Pinpoint the cell where the given text exists, returning its (x, y) midpoint coordinate. 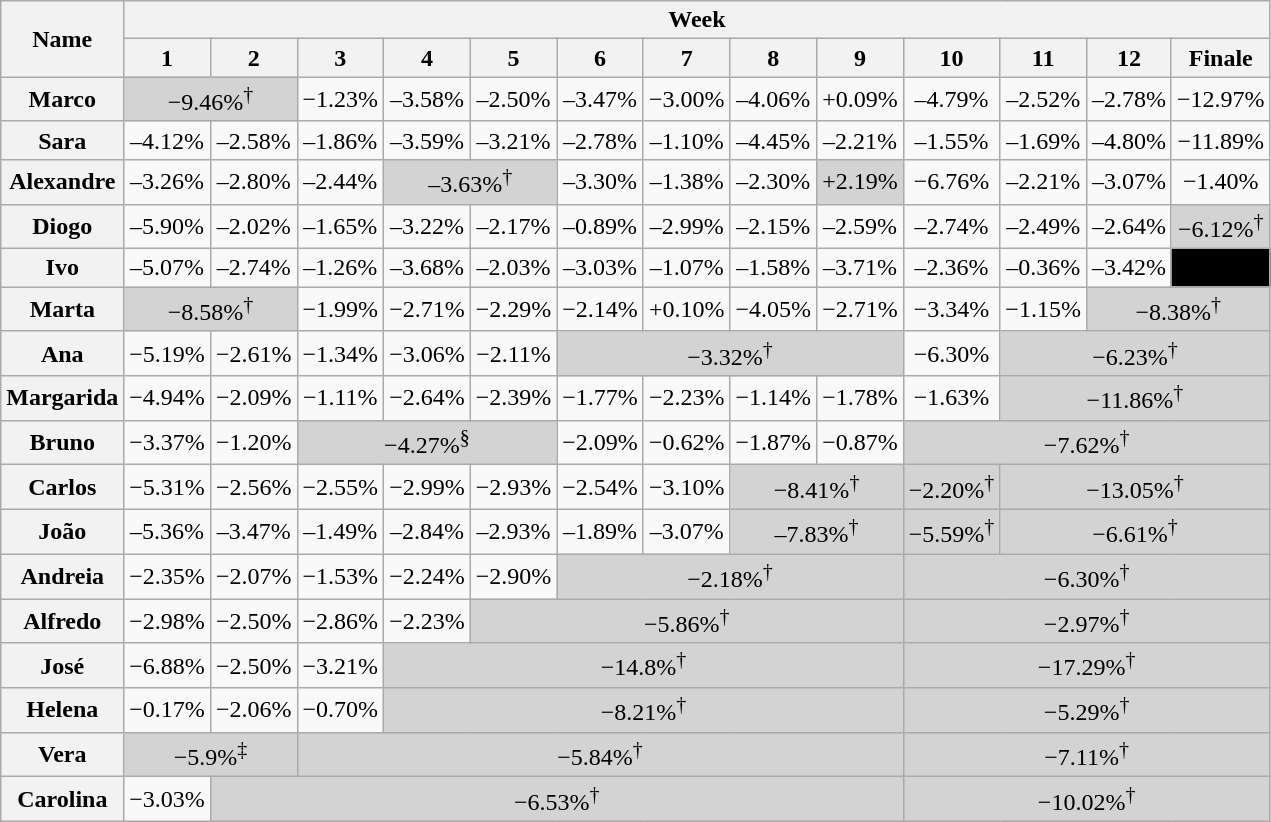
−3.34% (952, 310)
−6.76% (952, 182)
−7.62%† (1086, 442)
−5.19% (168, 354)
−2.61% (254, 354)
−1.99% (340, 310)
–4.12% (168, 140)
−1.34% (340, 354)
–3.03% (600, 268)
–3.59% (428, 140)
−2.56% (254, 488)
4 (428, 58)
−2.54% (600, 488)
–2.50% (514, 100)
−6.23%† (1135, 354)
−5.59%† (952, 532)
–1.38% (686, 182)
–2.64% (1128, 226)
−2.93% (514, 488)
–4.45% (774, 140)
−1.77% (600, 398)
−8.21%† (644, 710)
–2.93% (514, 532)
−11.89% (1220, 140)
9 (860, 58)
−12.97% (1220, 100)
–1.49% (340, 532)
−3.21% (340, 666)
–1.10% (686, 140)
−2.98% (168, 622)
−2.97%† (1086, 622)
−1.23% (340, 100)
−5.84%† (600, 754)
−2.11% (514, 354)
−3.00% (686, 100)
João (62, 532)
−1.15% (1044, 310)
10 (952, 58)
Week (697, 20)
−0.87% (860, 442)
Sara (62, 140)
Helena (62, 710)
–2.44% (340, 182)
–3.30% (600, 182)
−8.38%† (1178, 310)
−3.06% (428, 354)
−13.05%† (1135, 488)
–3.63%† (470, 182)
Finale (1220, 58)
–3.68% (428, 268)
12 (1128, 58)
−5.9%‡ (210, 754)
Marta (62, 310)
−3.37% (168, 442)
Alfredo (62, 622)
−2.99% (428, 488)
−0.17% (168, 710)
3 (340, 58)
José (62, 666)
–5.07% (168, 268)
6 (600, 58)
–7.83%† (816, 532)
−2.18%† (730, 576)
Carlos (62, 488)
Vera (62, 754)
–2.02% (254, 226)
–3.26% (168, 182)
−4.94% (168, 398)
Andreia (62, 576)
−1.14% (774, 398)
−1.63% (952, 398)
–2.99% (686, 226)
−1.40% (1220, 182)
–2.03% (514, 268)
–5.90% (168, 226)
5 (514, 58)
–2.49% (1044, 226)
−10.02%† (1086, 800)
−2.14% (600, 310)
–2.59% (860, 226)
−2.07% (254, 576)
−1.11% (340, 398)
–1.07% (686, 268)
−2.39% (514, 398)
−4.27%§ (427, 442)
−5.31% (168, 488)
–4.79% (952, 100)
–4.80% (1128, 140)
Margarida (62, 398)
Diogo (62, 226)
−17.29%† (1086, 666)
–2.15% (774, 226)
–1.86% (340, 140)
–2.84% (428, 532)
−2.20%† (952, 488)
7 (686, 58)
−2.55% (340, 488)
−2.29% (514, 310)
−8.58%† (210, 310)
–4.06% (774, 100)
−2.90% (514, 576)
–2.52% (1044, 100)
Marco (62, 100)
–3.58% (428, 100)
−2.35% (168, 576)
−1.78% (860, 398)
–1.58% (774, 268)
−8.41%† (816, 488)
−0.62% (686, 442)
Name (62, 39)
–3.22% (428, 226)
–2.30% (774, 182)
11 (1044, 58)
−11.86%† (1135, 398)
Bruno (62, 442)
–2.80% (254, 182)
−3.32%† (730, 354)
Ana (62, 354)
−3.03% (168, 800)
−4.05% (774, 310)
2 (254, 58)
−2.64% (428, 398)
−6.30% (952, 354)
–3.21% (514, 140)
–0.36% (1044, 268)
–0.89% (600, 226)
–3.42% (1128, 268)
8 (774, 58)
Alexandre (62, 182)
−9.46%† (210, 100)
–3.71% (860, 268)
−6.61%† (1135, 532)
+2.19% (860, 182)
−5.86%† (686, 622)
−6.12%† (1220, 226)
−14.8%† (644, 666)
−6.30%† (1086, 576)
–2.58% (254, 140)
–1.69% (1044, 140)
–1.55% (952, 140)
+0.09% (860, 100)
−6.88% (168, 666)
−7.11%† (1086, 754)
1 (168, 58)
−5.29%† (1086, 710)
−2.86% (340, 622)
−3.10% (686, 488)
−1.87% (774, 442)
Ivo (62, 268)
Carolina (62, 800)
−0.70% (340, 710)
−1.20% (254, 442)
−2.24% (428, 576)
–1.26% (340, 268)
–2.17% (514, 226)
–2.36% (952, 268)
−6.53%† (556, 800)
–1.65% (340, 226)
−2.06% (254, 710)
–5.36% (168, 532)
+0.10% (686, 310)
−1.53% (340, 576)
–1.89% (600, 532)
